Identify which cell holds the provided text, then report its [X, Y] central coordinate. 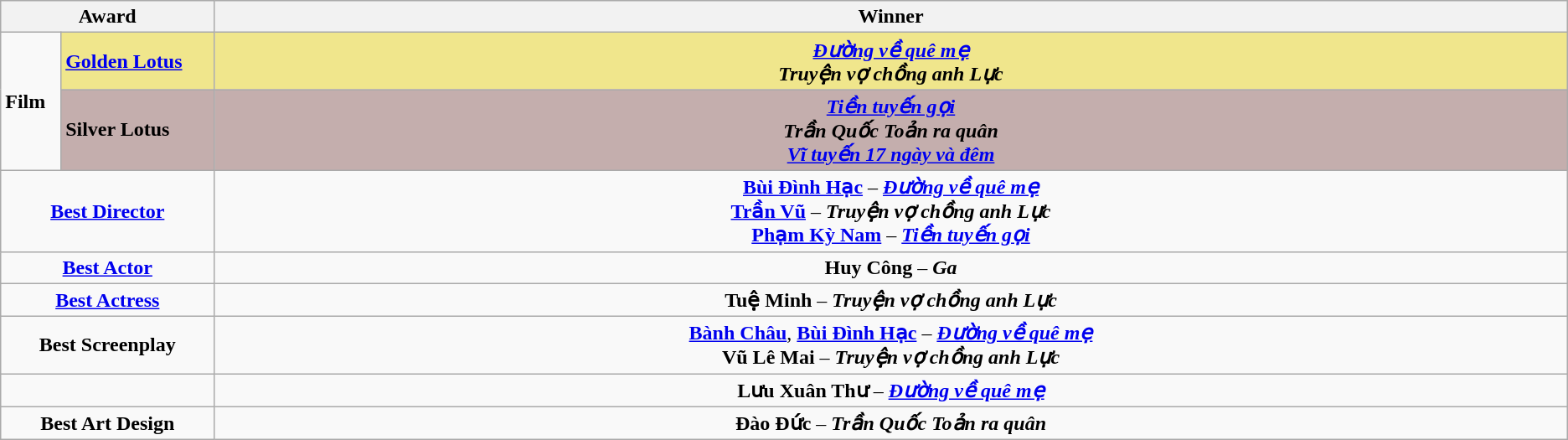
Đường về quê mẹTruyện vợ chồng anh Lực [891, 61]
Best Screenplay [107, 345]
Award [107, 17]
Tuệ Minh – Truyện vợ chồng anh Lực [891, 300]
Best Actress [107, 300]
Lưu Xuân Thư – Đường về quê mẹ [891, 391]
Huy Công – Ga [891, 267]
Best Actor [107, 267]
Bùi Đình Hạc – Đường về quê mẹTrần Vũ – Truyện vợ chồng anh LựcPhạm Kỳ Nam – Tiền tuyến gọi [891, 211]
Tiền tuyến gọiTrần Quốc Toản ra quânVĩ tuyến 17 ngày và đêm [891, 131]
Đào Đức – Trần Quốc Toản ra quân [891, 423]
Bành Châu, Bùi Đình Hạc – Đường về quê mẹVũ Lê Mai – Truyện vợ chồng anh Lực [891, 345]
Silver Lotus [137, 131]
Film [31, 102]
Best Director [107, 211]
Golden Lotus [137, 61]
Best Art Design [107, 423]
Winner [891, 17]
